Return the [x, y] coordinate for the center point of the cell that contains the specified text.  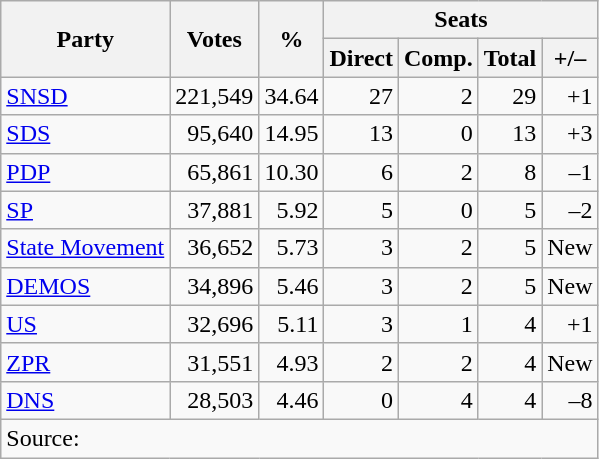
37,881 [214, 210]
Direct [362, 58]
6 [362, 172]
US [86, 324]
5.11 [292, 324]
SP [86, 210]
DEMOS [86, 286]
28,503 [214, 400]
–8 [570, 400]
34.64 [292, 96]
32,696 [214, 324]
14.95 [292, 134]
34,896 [214, 286]
+/– [570, 58]
8 [510, 172]
31,551 [214, 362]
Votes [214, 39]
Total [510, 58]
5.46 [292, 286]
State Movement [86, 248]
10.30 [292, 172]
SNSD [86, 96]
65,861 [214, 172]
1 [438, 324]
5.92 [292, 210]
DNS [86, 400]
4.46 [292, 400]
4.93 [292, 362]
Seats [461, 20]
5.73 [292, 248]
SDS [86, 134]
27 [362, 96]
+3 [570, 134]
95,640 [214, 134]
Comp. [438, 58]
% [292, 39]
221,549 [214, 96]
–2 [570, 210]
PDP [86, 172]
ZPR [86, 362]
Party [86, 39]
Source: [300, 438]
36,652 [214, 248]
–1 [570, 172]
29 [510, 96]
